Output the (X, Y) coordinate of the center of the cell containing the given text.  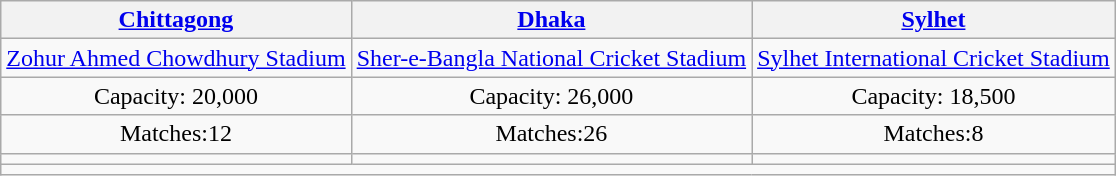
Chittagong (176, 20)
Sher-e-Bangla National Cricket Stadium (551, 58)
Matches:26 (551, 134)
Capacity: 20,000 (176, 96)
Sylhet International Cricket Stadium (934, 58)
Matches:8 (934, 134)
Matches:12 (176, 134)
Sylhet (934, 20)
Capacity: 26,000 (551, 96)
Zohur Ahmed Chowdhury Stadium (176, 58)
Capacity: 18,500 (934, 96)
Dhaka (551, 20)
